Identify which cell holds the provided text, then report its (x, y) central coordinate. 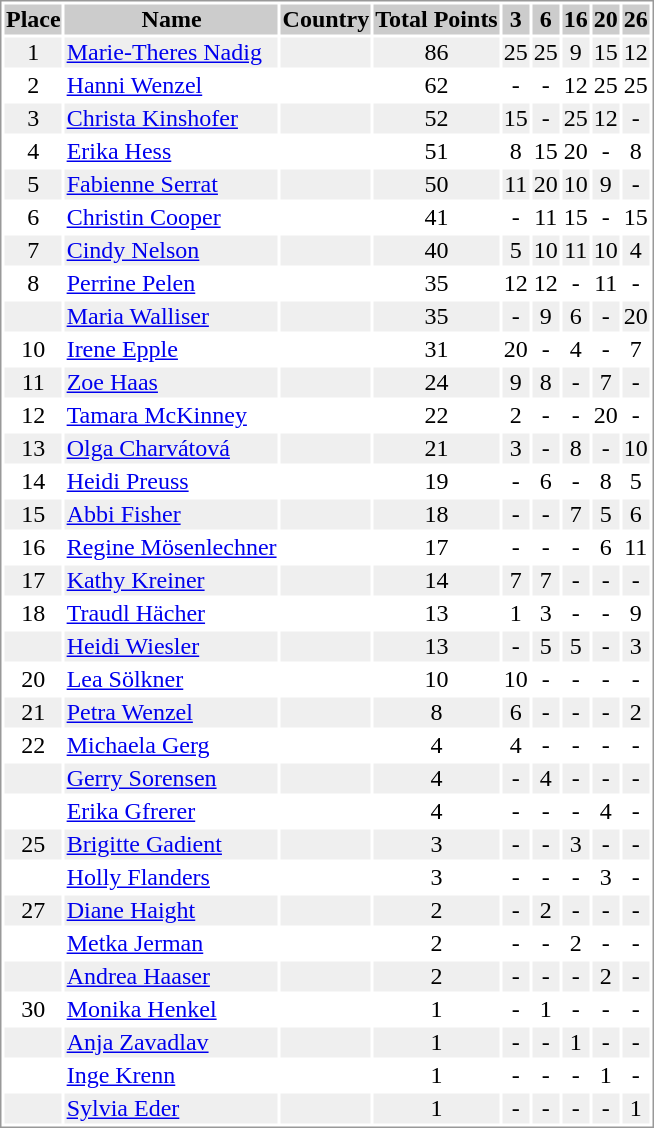
Erika Gfrerer (172, 811)
Traudl Hächer (172, 613)
30 (33, 1009)
50 (436, 185)
41 (436, 217)
Brigitte Gadient (172, 845)
Zoe Haas (172, 383)
Heidi Wiesler (172, 647)
Inge Krenn (172, 1075)
Diane Haight (172, 911)
Lea Sölkner (172, 679)
24 (436, 383)
Tamara McKinney (172, 415)
Abbi Fisher (172, 515)
Sylvia Eder (172, 1109)
19 (436, 481)
Name (172, 19)
Olga Charvátová (172, 449)
26 (636, 19)
Monika Henkel (172, 1009)
51 (436, 151)
Country (326, 19)
Erika Hess (172, 151)
Maria Walliser (172, 317)
Holly Flanders (172, 877)
Christa Kinshofer (172, 119)
Metka Jerman (172, 943)
Marie-Theres Nadig (172, 53)
Michaela Gerg (172, 745)
Kathy Kreiner (172, 581)
Cindy Nelson (172, 251)
Anja Zavadlav (172, 1043)
Gerry Sorensen (172, 779)
52 (436, 119)
Regine Mösenlechner (172, 547)
40 (436, 251)
62 (436, 85)
Total Points (436, 19)
86 (436, 53)
Andrea Haaser (172, 977)
Heidi Preuss (172, 481)
27 (33, 911)
31 (436, 349)
Perrine Pelen (172, 283)
Christin Cooper (172, 217)
Fabienne Serrat (172, 185)
Petra Wenzel (172, 713)
Hanni Wenzel (172, 85)
Irene Epple (172, 349)
Place (33, 19)
